Capture the cell that displays the provided text and extract its [x, y] central coordinate. 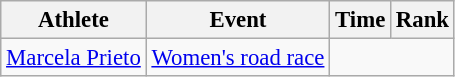
Athlete [74, 20]
Marcela Prieto [74, 58]
Rank [423, 20]
Women's road race [238, 58]
Event [238, 20]
Time [360, 20]
